Detect which cell encompasses the target text, then output its [X, Y] center coordinate. 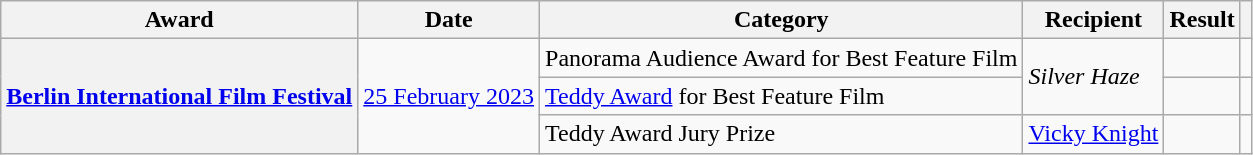
Teddy Award Jury Prize [782, 134]
Date [449, 20]
Recipient [1094, 20]
Silver Haze [1094, 77]
Result [1202, 20]
Vicky Knight [1094, 134]
Teddy Award for Best Feature Film [782, 96]
Category [782, 20]
Award [180, 20]
Panorama Audience Award for Best Feature Film [782, 58]
25 February 2023 [449, 96]
Berlin International Film Festival [180, 96]
